Return [x, y] of the center of cell containing provided text 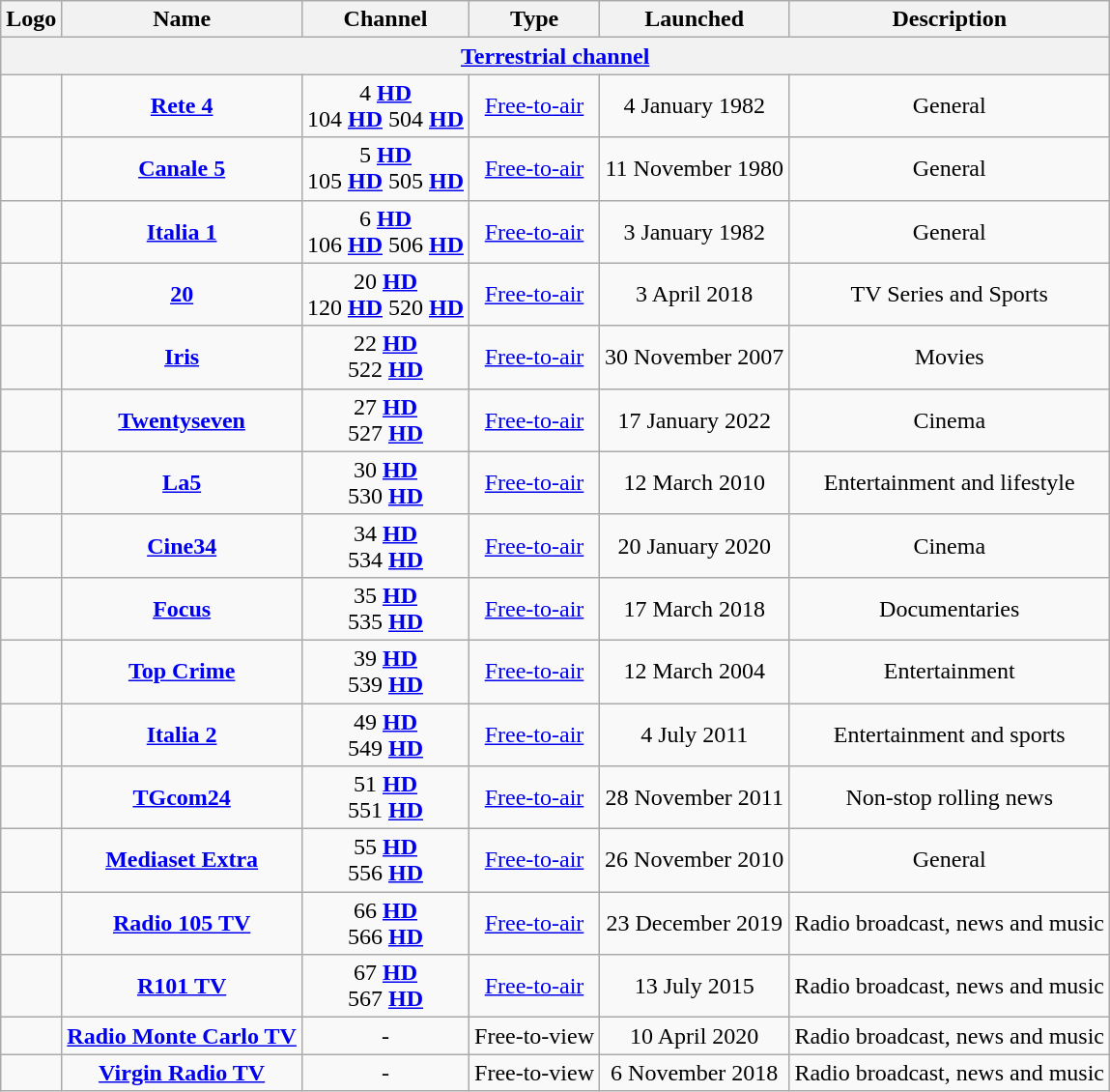
66 HD566 HD [384, 924]
11 November 1980 [695, 168]
Launched [695, 19]
TV Series and Sports [950, 294]
35 HD535 HD [384, 609]
Twentyseven [182, 419]
34 HD534 HD [384, 545]
Type [535, 19]
Channel [384, 19]
4 January 1982 [695, 106]
30 HD530 HD [384, 483]
Terrestrial channel [555, 56]
26 November 2010 [695, 860]
Entertainment [950, 671]
Cine34 [182, 545]
6 November 2018 [695, 1073]
Non-stop rolling news [950, 798]
Entertainment and sports [950, 734]
Rete 4 [182, 106]
12 March 2004 [695, 671]
6 HD106 HD 506 HD [384, 232]
3 April 2018 [695, 294]
Radio 105 TV [182, 924]
49 HD549 HD [384, 734]
Top Crime [182, 671]
20 January 2020 [695, 545]
27 HD527 HD [384, 419]
Italia 1 [182, 232]
22 HD522 HD [384, 358]
55 HD556 HD [384, 860]
La5 [182, 483]
17 March 2018 [695, 609]
Name [182, 19]
5 HD105 HD 505 HD [384, 168]
Iris [182, 358]
28 November 2011 [695, 798]
Focus [182, 609]
3 January 1982 [695, 232]
39 HD539 HD [384, 671]
10 April 2020 [695, 1036]
23 December 2019 [695, 924]
Radio Monte Carlo TV [182, 1036]
Canale 5 [182, 168]
67 HD567 HD [384, 986]
Documentaries [950, 609]
Logo [31, 19]
Description [950, 19]
4 July 2011 [695, 734]
Movies [950, 358]
Virgin Radio TV [182, 1073]
Mediaset Extra [182, 860]
12 March 2010 [695, 483]
51 HD551 HD [384, 798]
Entertainment and lifestyle [950, 483]
Italia 2 [182, 734]
30 November 2007 [695, 358]
4 HD104 HD 504 HD [384, 106]
17 January 2022 [695, 419]
20 HD120 HD 520 HD [384, 294]
R101 TV [182, 986]
20 [182, 294]
13 July 2015 [695, 986]
TGcom24 [182, 798]
